Detect which cell encompasses the target text, then output its (X, Y) center coordinate. 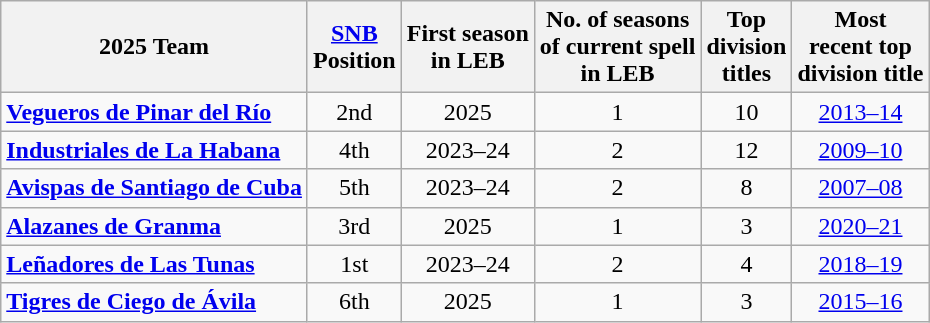
2015–16 (860, 302)
2nd (354, 112)
2018–19 (860, 264)
2009–10 (860, 150)
2013–14 (860, 112)
6th (354, 302)
2025 Team (154, 47)
Leñadores de Las Tunas (154, 264)
No. of seasonsof current spellin LEB (618, 47)
First seasonin LEB (468, 47)
12 (746, 150)
Alazanes de Granma (154, 226)
4 (746, 264)
Vegueros de Pinar del Río (154, 112)
4th (354, 150)
10 (746, 112)
2020–21 (860, 226)
Mostrecent topdivision title (860, 47)
8 (746, 188)
1st (354, 264)
2007–08 (860, 188)
5th (354, 188)
SNBPosition (354, 47)
Avispas de Santiago de Cuba (154, 188)
3rd (354, 226)
Topdivisiontitles (746, 47)
Tigres de Ciego de Ávila (154, 302)
Industriales de La Habana (154, 150)
